Scan for the cell matching the given text and deliver its [x, y] coordinate at center. 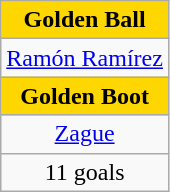
Golden Ball [85, 20]
11 goals [85, 172]
Ramón Ramírez [85, 58]
Zague [85, 134]
Golden Boot [85, 96]
